Return the (X, Y) coordinate for the center point of the cell that contains the specified text.  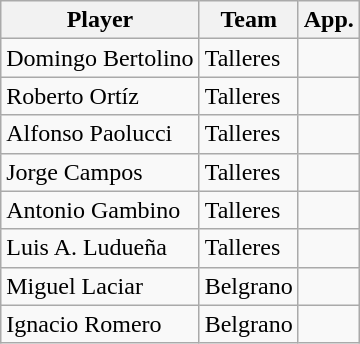
App. (328, 20)
Player (100, 20)
Team (248, 20)
Domingo Bertolino (100, 58)
Roberto Ortíz (100, 96)
Miguel Laciar (100, 286)
Ignacio Romero (100, 324)
Antonio Gambino (100, 210)
Luis A. Ludueña (100, 248)
Alfonso Paolucci (100, 134)
Jorge Campos (100, 172)
